Return [X, Y] of the center of cell containing provided text 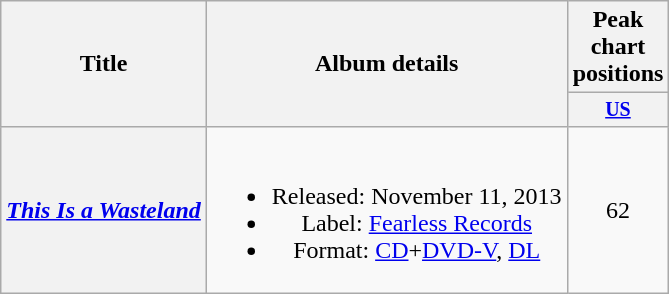
Peak chart positions [618, 47]
This Is a Wasteland [104, 210]
Album details [386, 64]
Title [104, 64]
62 [618, 210]
US [618, 110]
Released: November 11, 2013Label: Fearless RecordsFormat: CD+DVD-V, DL [386, 210]
